From the cell containing the given text, extract its center point as [X, Y] coordinate. 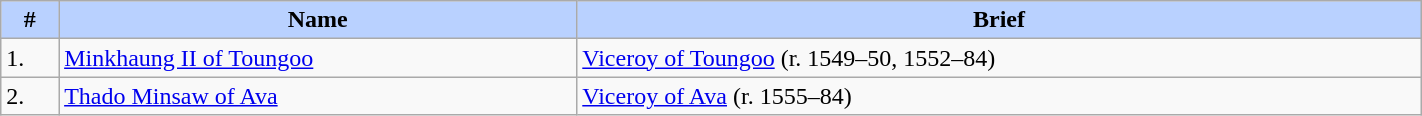
Name [318, 20]
Minkhaung II of Toungoo [318, 58]
2. [30, 96]
Brief [999, 20]
Thado Minsaw of Ava [318, 96]
1. [30, 58]
# [30, 20]
Viceroy of Toungoo (r. 1549–50, 1552–84) [999, 58]
Viceroy of Ava (r. 1555–84) [999, 96]
